Find where the given text appears and provide that cell's center as (x, y) coordinate. 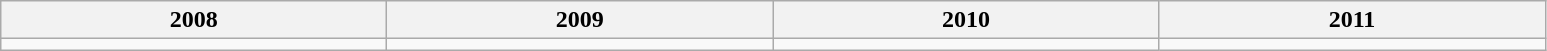
2008 (194, 20)
2010 (966, 20)
2011 (1352, 20)
2009 (580, 20)
